Return [x, y] of the center of cell containing provided text 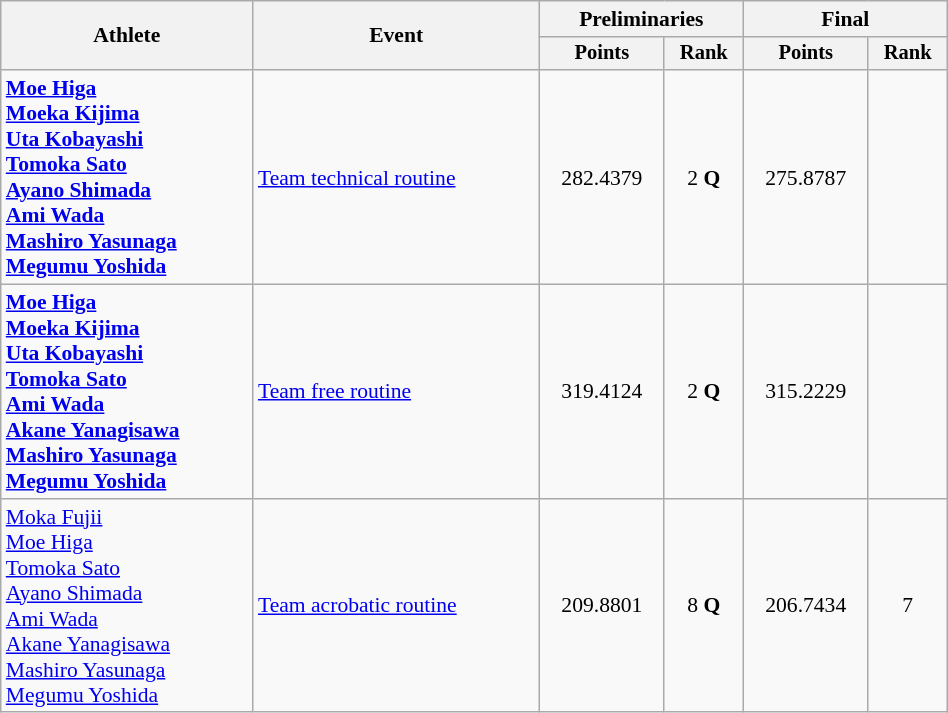
315.2229 [806, 392]
Team acrobatic routine [396, 606]
206.7434 [806, 606]
282.4379 [602, 177]
Moka FujiiMoe HigaTomoka Sato Ayano ShimadaAmi WadaAkane YanagisawaMashiro YasunagaMegumu Yoshida [127, 606]
Preliminaries [641, 19]
Moe HigaMoeka KijimaUta KobayashiTomoka SatoAmi WadaAkane YanagisawaMashiro YasunagaMegumu Yoshida [127, 392]
Moe HigaMoeka KijimaUta KobayashiTomoka SatoAyano ShimadaAmi WadaMashiro YasunagaMegumu Yoshida [127, 177]
Final [845, 19]
7 [908, 606]
Team technical routine [396, 177]
Event [396, 36]
319.4124 [602, 392]
Athlete [127, 36]
Team free routine [396, 392]
275.8787 [806, 177]
209.8801 [602, 606]
8 Q [704, 606]
